Output the (X, Y) coordinate of the center of the cell containing the given text.  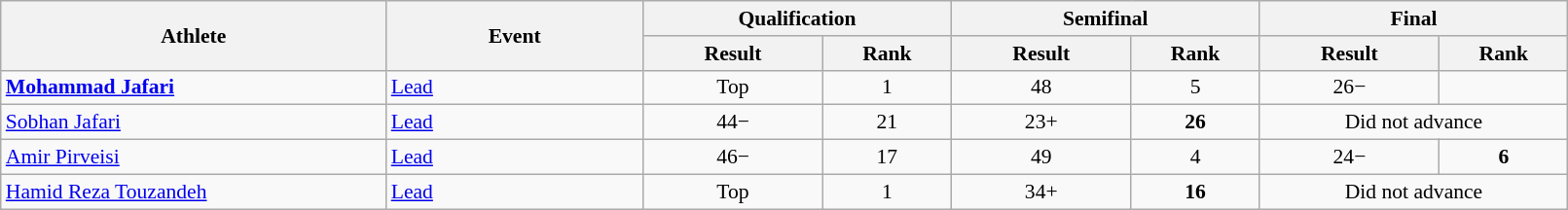
48 (1041, 87)
49 (1041, 157)
26 (1195, 122)
16 (1195, 192)
5 (1195, 87)
6 (1504, 157)
17 (887, 157)
34+ (1041, 192)
Qualification (798, 18)
Semifinal (1106, 18)
44− (734, 122)
24− (1349, 157)
Hamid Reza Touzandeh (194, 192)
Event (515, 35)
46− (734, 157)
Sobhan Jafari (194, 122)
23+ (1041, 122)
4 (1195, 157)
Athlete (194, 35)
Amir Pirveisi (194, 157)
21 (887, 122)
Mohammad Jafari (194, 87)
Final (1413, 18)
26− (1349, 87)
